Capture the cell that displays the provided text and extract its (x, y) central coordinate. 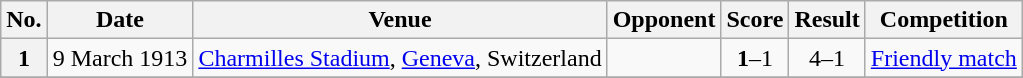
Score (755, 20)
9 March 1913 (120, 58)
1–1 (755, 58)
Result (827, 20)
Friendly match (944, 58)
Competition (944, 20)
1 (24, 58)
Opponent (664, 20)
No. (24, 20)
Charmilles Stadium, Geneva, Switzerland (400, 58)
Date (120, 20)
4–1 (827, 58)
Venue (400, 20)
